Find where the given text appears and provide that cell's center as [x, y] coordinate. 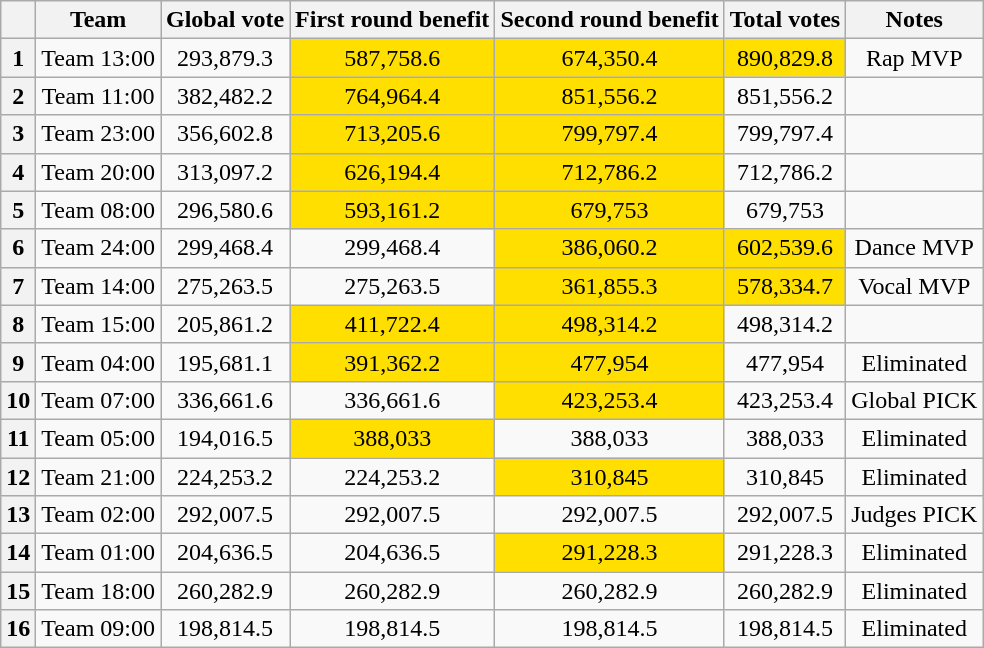
Team 11:00 [98, 96]
391,362.2 [392, 362]
2 [18, 96]
382,482.2 [224, 96]
Team 04:00 [98, 362]
411,722.4 [392, 324]
Vocal MVP [914, 286]
386,060.2 [610, 248]
195,681.1 [224, 362]
Judges PICK [914, 515]
Rap MVP [914, 58]
5 [18, 210]
Team 24:00 [98, 248]
356,602.8 [224, 134]
10 [18, 400]
Team 18:00 [98, 591]
587,758.6 [392, 58]
Team 15:00 [98, 324]
Team 05:00 [98, 438]
15 [18, 591]
14 [18, 553]
Team 01:00 [98, 553]
Team 09:00 [98, 629]
602,539.6 [785, 248]
Team 07:00 [98, 400]
11 [18, 438]
Second round benefit [610, 20]
Total votes [785, 20]
16 [18, 629]
9 [18, 362]
593,161.2 [392, 210]
7 [18, 286]
205,861.2 [224, 324]
Team 23:00 [98, 134]
Notes [914, 20]
890,829.8 [785, 58]
194,016.5 [224, 438]
Global vote [224, 20]
674,350.4 [610, 58]
296,580.6 [224, 210]
713,205.6 [392, 134]
12 [18, 477]
Global PICK [914, 400]
764,964.4 [392, 96]
Team 21:00 [98, 477]
13 [18, 515]
Team 02:00 [98, 515]
Team 13:00 [98, 58]
First round benefit [392, 20]
313,097.2 [224, 172]
293,879.3 [224, 58]
8 [18, 324]
Team 08:00 [98, 210]
6 [18, 248]
1 [18, 58]
Team 20:00 [98, 172]
Dance MVP [914, 248]
Team 14:00 [98, 286]
3 [18, 134]
626,194.4 [392, 172]
578,334.7 [785, 286]
4 [18, 172]
361,855.3 [610, 286]
Team [98, 20]
